Find where the given text appears and provide that cell's center as (x, y) coordinate. 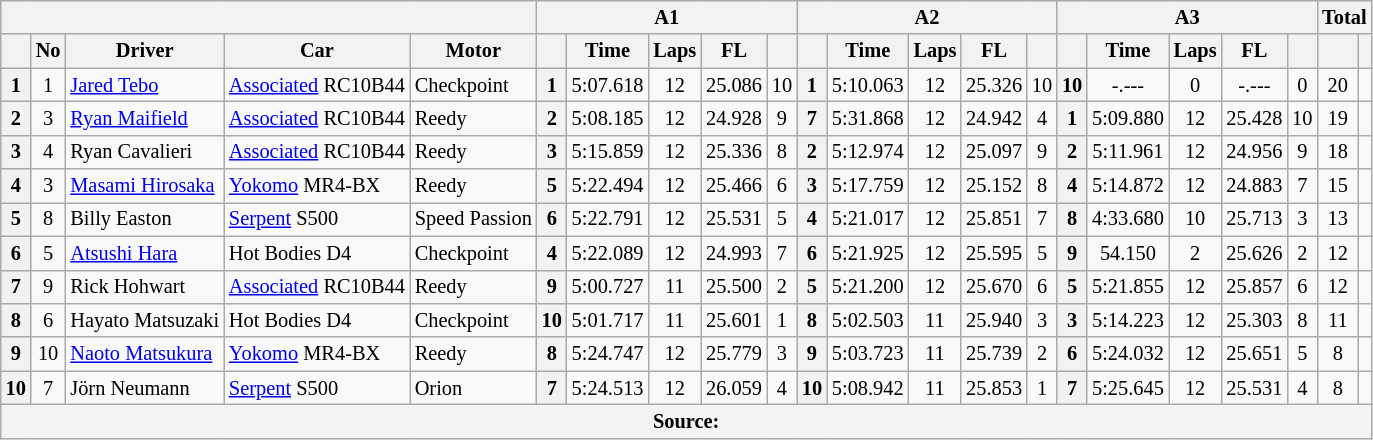
25.326 (994, 85)
Source: (686, 421)
A3 (1187, 17)
25.670 (994, 287)
24.993 (734, 253)
Orion (474, 388)
4:33.680 (1128, 219)
5:24.513 (608, 388)
25.466 (734, 186)
5:11.961 (1128, 152)
A1 (667, 17)
Naoto Matsukura (144, 354)
5:25.645 (1128, 388)
25.152 (994, 186)
A2 (927, 17)
Billy Easton (144, 219)
25.940 (994, 320)
5:03.723 (868, 354)
25.779 (734, 354)
24.883 (1254, 186)
25.713 (1254, 219)
25.086 (734, 85)
19 (1338, 118)
25.853 (994, 388)
5:01.717 (608, 320)
5:08.942 (868, 388)
25.500 (734, 287)
25.097 (994, 152)
Ryan Cavalieri (144, 152)
24.942 (994, 118)
Motor (474, 51)
25.336 (734, 152)
5:24.032 (1128, 354)
Driver (144, 51)
5:15.859 (608, 152)
5:21.017 (868, 219)
5:22.494 (608, 186)
18 (1338, 152)
Total (1344, 17)
24.928 (734, 118)
5:21.855 (1128, 287)
5:14.223 (1128, 320)
5:07.618 (608, 85)
20 (1338, 85)
5:14.872 (1128, 186)
Ryan Maifield (144, 118)
25.601 (734, 320)
26.059 (734, 388)
Jared Tebo (144, 85)
Atsushi Hara (144, 253)
5:21.200 (868, 287)
15 (1338, 186)
5:24.747 (608, 354)
25.428 (1254, 118)
Rick Hohwart (144, 287)
25.851 (994, 219)
5:12.974 (868, 152)
5:10.063 (868, 85)
5:08.185 (608, 118)
25.739 (994, 354)
5:00.727 (608, 287)
25.857 (1254, 287)
54.150 (1128, 253)
5:17.759 (868, 186)
5:22.089 (608, 253)
Hayato Matsuzaki (144, 320)
Car (317, 51)
5:21.925 (868, 253)
13 (1338, 219)
5:22.791 (608, 219)
25.303 (1254, 320)
5:02.503 (868, 320)
25.626 (1254, 253)
25.595 (994, 253)
24.956 (1254, 152)
5:09.880 (1128, 118)
25.651 (1254, 354)
Masami Hirosaka (144, 186)
Jörn Neumann (144, 388)
No (48, 51)
5:31.868 (868, 118)
Speed Passion (474, 219)
